Provide the (x, y) coordinate of the cell's center where the given text is located.  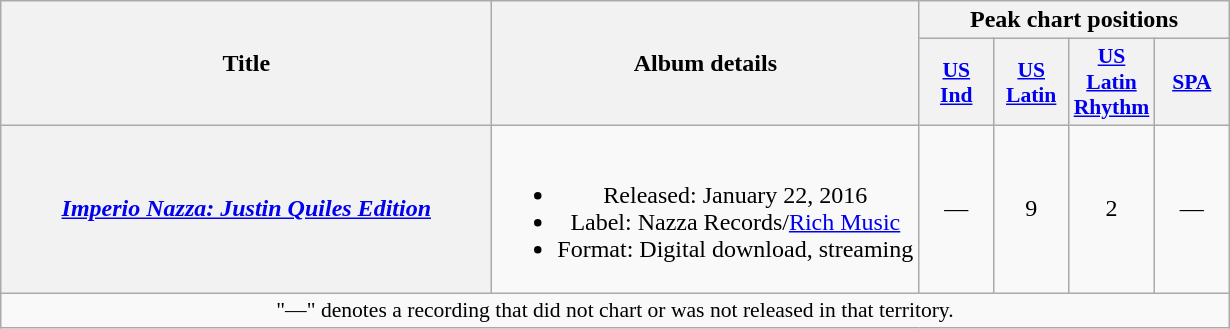
USLatinRhythm (1112, 82)
Album details (706, 64)
9 (1032, 208)
"—" denotes a recording that did not chart or was not released in that territory. (615, 310)
USInd (956, 82)
2 (1112, 208)
Imperio Nazza: Justin Quiles Edition (246, 208)
Title (246, 64)
USLatin (1032, 82)
SPA (1192, 82)
Released: January 22, 2016Label: Nazza Records/Rich MusicFormat: Digital download, streaming (706, 208)
Peak chart positions (1074, 20)
